Capture the cell that displays the provided text and extract its [x, y] central coordinate. 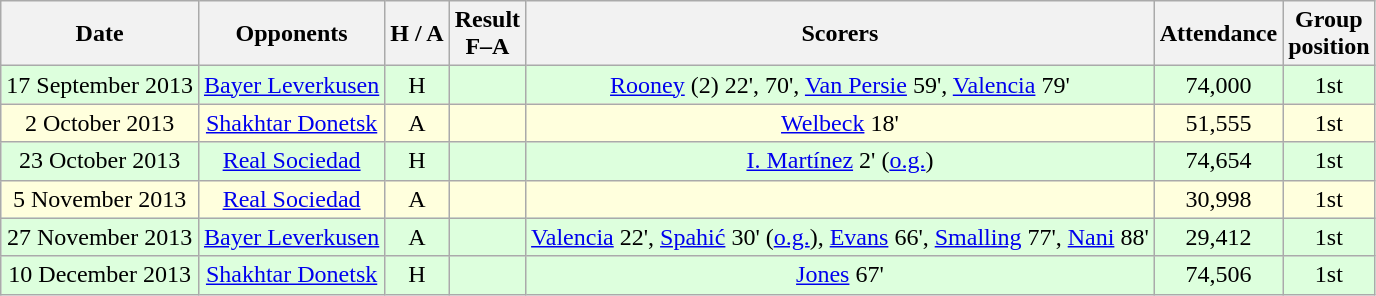
Opponents [291, 34]
ResultF–A [487, 34]
Jones 67' [840, 275]
Valencia 22', Spahić 30' (o.g.), Evans 66', Smalling 77', Nani 88' [840, 237]
Scorers [840, 34]
74,506 [1218, 275]
23 October 2013 [100, 161]
27 November 2013 [100, 237]
I. Martínez 2' (o.g.) [840, 161]
51,555 [1218, 123]
74,654 [1218, 161]
Date [100, 34]
Welbeck 18' [840, 123]
74,000 [1218, 85]
Groupposition [1329, 34]
30,998 [1218, 199]
29,412 [1218, 237]
H / A [417, 34]
10 December 2013 [100, 275]
Rooney (2) 22', 70', Van Persie 59', Valencia 79' [840, 85]
17 September 2013 [100, 85]
Attendance [1218, 34]
5 November 2013 [100, 199]
2 October 2013 [100, 123]
